Detect which cell encompasses the target text, then output its [x, y] center coordinate. 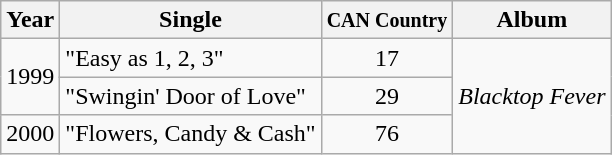
"Flowers, Candy & Cash" [190, 134]
Album [532, 20]
Year [30, 20]
CAN Country [387, 20]
"Swingin' Door of Love" [190, 96]
76 [387, 134]
Blacktop Fever [532, 96]
2000 [30, 134]
17 [387, 58]
29 [387, 96]
Single [190, 20]
1999 [30, 77]
"Easy as 1, 2, 3" [190, 58]
